Determine the (X, Y) coordinate at the center of the cell enclosing the given text.  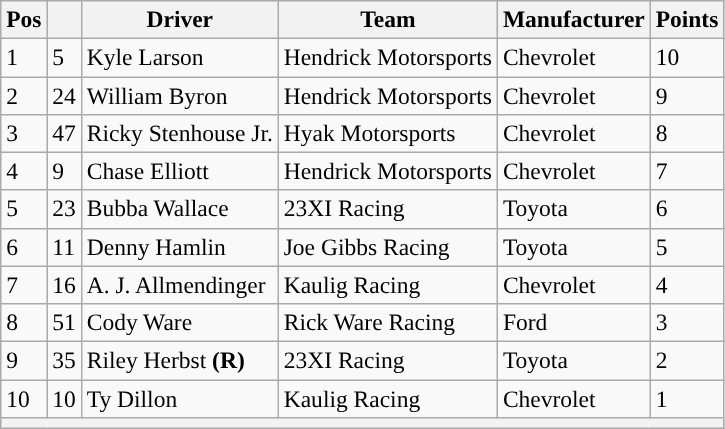
24 (64, 95)
Joe Gibbs Racing (388, 247)
16 (64, 285)
Chase Elliott (180, 171)
Ricky Stenhouse Jr. (180, 133)
William Byron (180, 95)
Ford (574, 322)
51 (64, 322)
Points (687, 19)
Rick Ware Racing (388, 322)
Pos (24, 19)
Driver (180, 19)
47 (64, 133)
Bubba Wallace (180, 209)
A. J. Allmendinger (180, 285)
Denny Hamlin (180, 247)
Riley Herbst (R) (180, 360)
11 (64, 247)
Team (388, 19)
Manufacturer (574, 19)
35 (64, 360)
Kyle Larson (180, 57)
Cody Ware (180, 322)
23 (64, 209)
Hyak Motorsports (388, 133)
Ty Dillon (180, 398)
